Detect which cell encompasses the target text, then output its [X, Y] center coordinate. 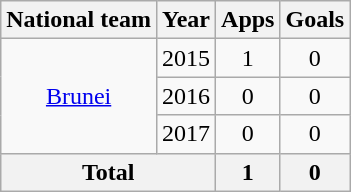
National team [79, 20]
2015 [186, 58]
Brunei [79, 96]
2017 [186, 134]
2016 [186, 96]
Goals [315, 20]
Apps [248, 20]
Total [108, 172]
Year [186, 20]
